Pinpoint the cell where the given text exists, returning its [x, y] midpoint coordinate. 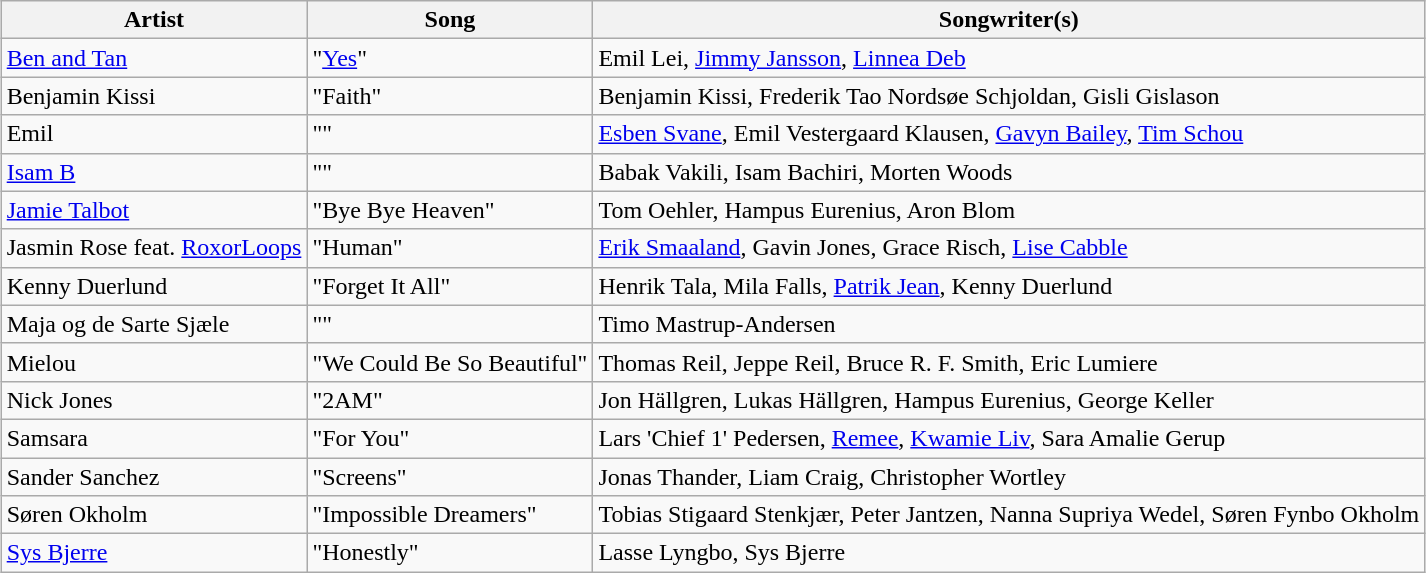
Søren Okholm [154, 515]
Esben Svane, Emil Vestergaard Klausen, Gavyn Bailey, Tim Schou [1009, 134]
Erik Smaaland, Gavin Jones, Grace Risch, Lise Cabble [1009, 248]
Sys Bjerre [154, 553]
Benjamin Kissi, Frederik Tao Nordsøe Schjoldan, Gisli Gislason [1009, 96]
Benjamin Kissi [154, 96]
Tom Oehler, Hampus Eurenius, Aron Blom [1009, 210]
Sander Sanchez [154, 477]
Nick Jones [154, 400]
Kenny Duerlund [154, 286]
Songwriter(s) [1009, 20]
"Screens" [450, 477]
"Faith" [450, 96]
Jon Hällgren, Lukas Hällgren, Hampus Eurenius, George Keller [1009, 400]
"Impossible Dreamers" [450, 515]
Emil [154, 134]
"For You" [450, 438]
Henrik Tala, Mila Falls, Patrik Jean, Kenny Duerlund [1009, 286]
Song [450, 20]
Isam B [154, 172]
Lars 'Chief 1' Pedersen, Remee, Kwamie Liv, Sara Amalie Gerup [1009, 438]
Timo Mastrup-Andersen [1009, 324]
Jasmin Rose feat. RoxorLoops [154, 248]
"Honestly" [450, 553]
Jonas Thander, Liam Craig, Christopher Wortley [1009, 477]
Artist [154, 20]
Ben and Tan [154, 58]
"Yes" [450, 58]
"Human" [450, 248]
Jamie Talbot [154, 210]
Babak Vakili, Isam Bachiri, Morten Woods [1009, 172]
"We Could Be So Beautiful" [450, 362]
Mielou [154, 362]
Samsara [154, 438]
Maja og de Sarte Sjæle [154, 324]
Thomas Reil, Jeppe Reil, Bruce R. F. Smith, Eric Lumiere [1009, 362]
Lasse Lyngbo, Sys Bjerre [1009, 553]
"2AM" [450, 400]
Tobias Stigaard Stenkjær, Peter Jantzen, Nanna Supriya Wedel, Søren Fynbo Okholm [1009, 515]
"Forget It All" [450, 286]
"Bye Bye Heaven" [450, 210]
Emil Lei, Jimmy Jansson, Linnea Deb [1009, 58]
